Extract the (X, Y) coordinate from the center of the cell holding the provided text.  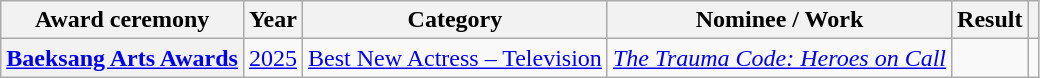
Year (272, 20)
Baeksang Arts Awards (122, 58)
Award ceremony (122, 20)
Result (990, 20)
2025 (272, 58)
Category (454, 20)
Nominee / Work (779, 20)
The Trauma Code: Heroes on Call (779, 58)
Best New Actress – Television (454, 58)
